Find where the given text appears and provide that cell's center as (X, Y) coordinate. 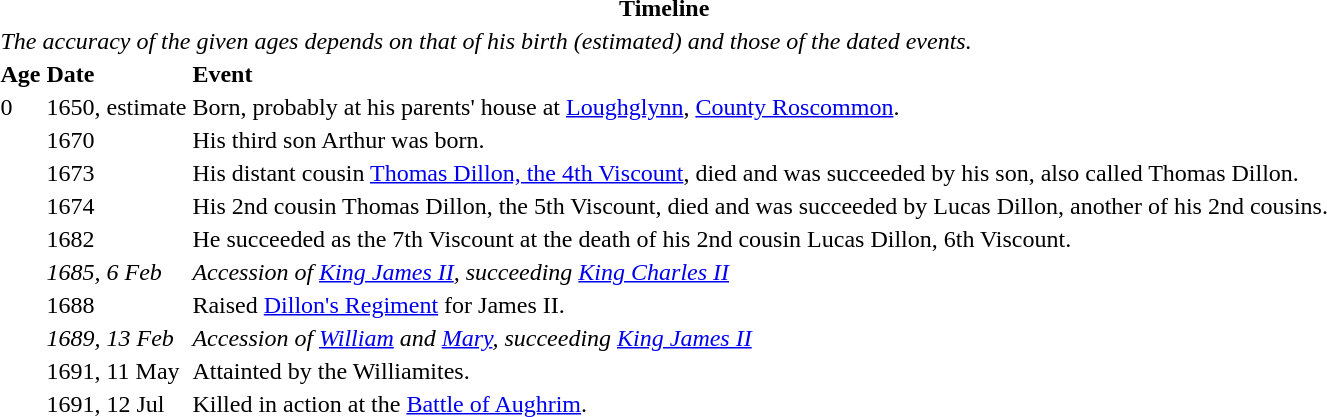
1689, 13 Feb (116, 338)
1688 (116, 305)
1670 (116, 140)
1673 (116, 173)
1650, estimate (116, 107)
Date (116, 74)
1682 (116, 239)
1674 (116, 206)
1691, 11 May (116, 371)
1685, 6 Feb (116, 272)
